Pinpoint the cell where the given text exists, returning its [X, Y] midpoint coordinate. 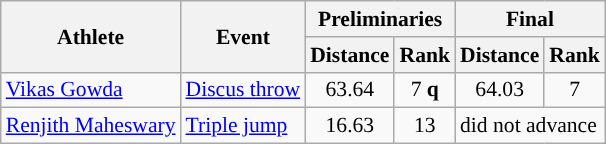
did not advance [530, 126]
13 [424, 126]
Preliminaries [380, 19]
Vikas Gowda [91, 90]
Athlete [91, 36]
63.64 [350, 90]
7 [574, 90]
Final [530, 19]
7 q [424, 90]
Event [244, 36]
16.63 [350, 126]
Discus throw [244, 90]
64.03 [500, 90]
Triple jump [244, 126]
Renjith Maheswary [91, 126]
